From the cell containing the given text, extract its center point as (x, y) coordinate. 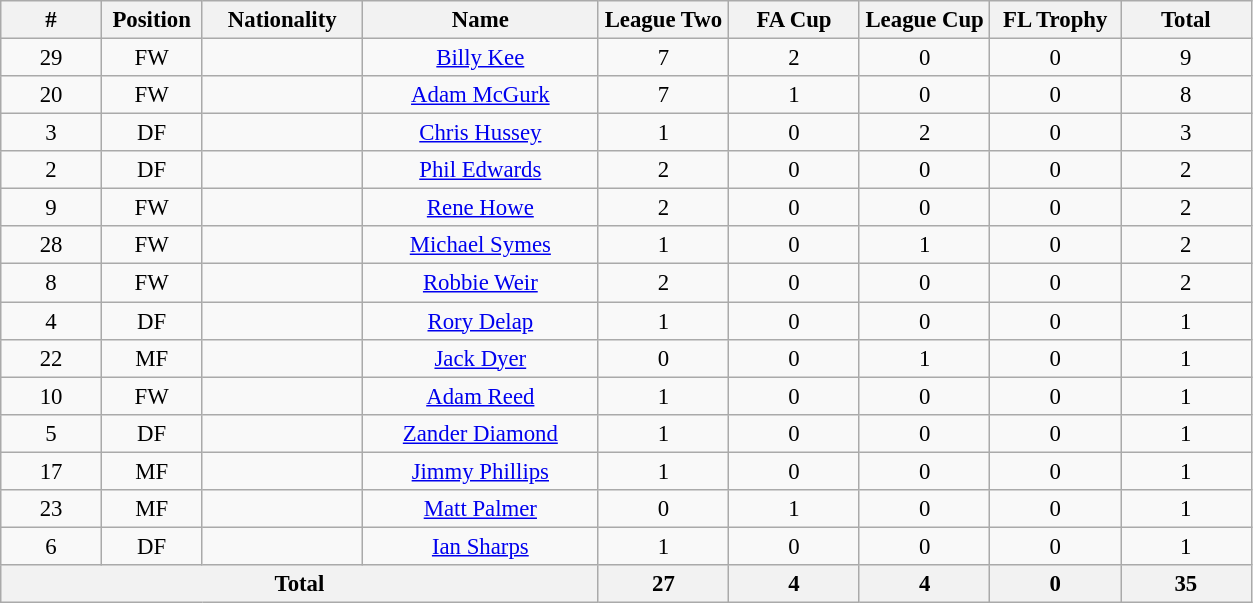
29 (52, 58)
28 (52, 245)
17 (52, 471)
Name (481, 20)
23 (52, 509)
10 (52, 396)
Rene Howe (481, 208)
6 (52, 546)
Nationality (282, 20)
20 (52, 95)
Adam McGurk (481, 95)
Michael Symes (481, 245)
Rory Delap (481, 321)
League Cup (924, 20)
Ian Sharps (481, 546)
5 (52, 433)
Chris Hussey (481, 133)
Robbie Weir (481, 283)
Billy Kee (481, 58)
FA Cup (794, 20)
League Two (664, 20)
Adam Reed (481, 396)
Position (152, 20)
Matt Palmer (481, 509)
FL Trophy (1056, 20)
Zander Diamond (481, 433)
Jack Dyer (481, 358)
Jimmy Phillips (481, 471)
22 (52, 358)
Phil Edwards (481, 170)
35 (1186, 584)
# (52, 20)
27 (664, 584)
